From the cell containing the given text, extract its center point as [X, Y] coordinate. 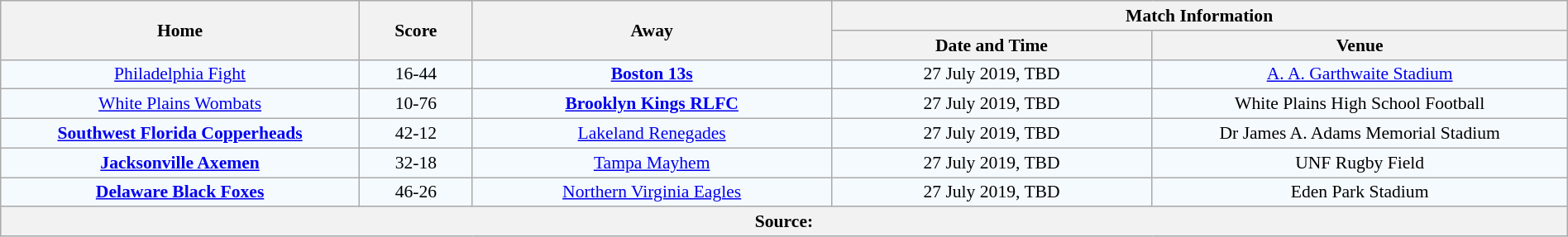
Tampa Mayhem [652, 163]
Brooklyn Kings RLFC [652, 104]
Away [652, 30]
Philadelphia Fight [180, 74]
42-12 [415, 134]
Delaware Black Foxes [180, 192]
Home [180, 30]
Venue [1360, 45]
Northern Virginia Eagles [652, 192]
16-44 [415, 74]
Source: [784, 222]
Boston 13s [652, 74]
UNF Rugby Field [1360, 163]
White Plains Wombats [180, 104]
Match Information [1199, 16]
White Plains High School Football [1360, 104]
Southwest Florida Copperheads [180, 134]
10-76 [415, 104]
Eden Park Stadium [1360, 192]
Date and Time [992, 45]
46-26 [415, 192]
Dr James A. Adams Memorial Stadium [1360, 134]
A. A. Garthwaite Stadium [1360, 74]
Lakeland Renegades [652, 134]
32-18 [415, 163]
Score [415, 30]
Jacksonville Axemen [180, 163]
